Capture the cell that displays the provided text and extract its (x, y) central coordinate. 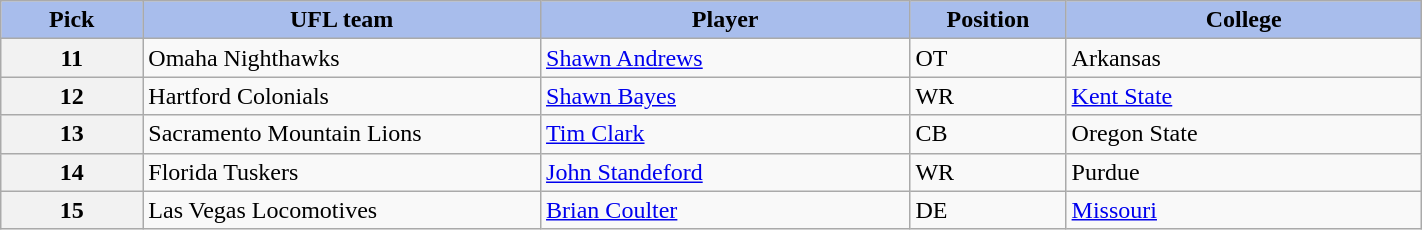
13 (72, 134)
UFL team (342, 20)
Player (726, 20)
Las Vegas Locomotives (342, 210)
Tim Clark (726, 134)
Missouri (1244, 210)
12 (72, 96)
OT (988, 58)
College (1244, 20)
Pick (72, 20)
Brian Coulter (726, 210)
Florida Tuskers (342, 172)
Sacramento Mountain Lions (342, 134)
Purdue (1244, 172)
Kent State (1244, 96)
CB (988, 134)
Hartford Colonials (342, 96)
Shawn Bayes (726, 96)
15 (72, 210)
Shawn Andrews (726, 58)
Arkansas (1244, 58)
11 (72, 58)
John Standeford (726, 172)
Omaha Nighthawks (342, 58)
DE (988, 210)
14 (72, 172)
Position (988, 20)
Oregon State (1244, 134)
